Output the [x, y] coordinate of the center of the cell containing the given text.  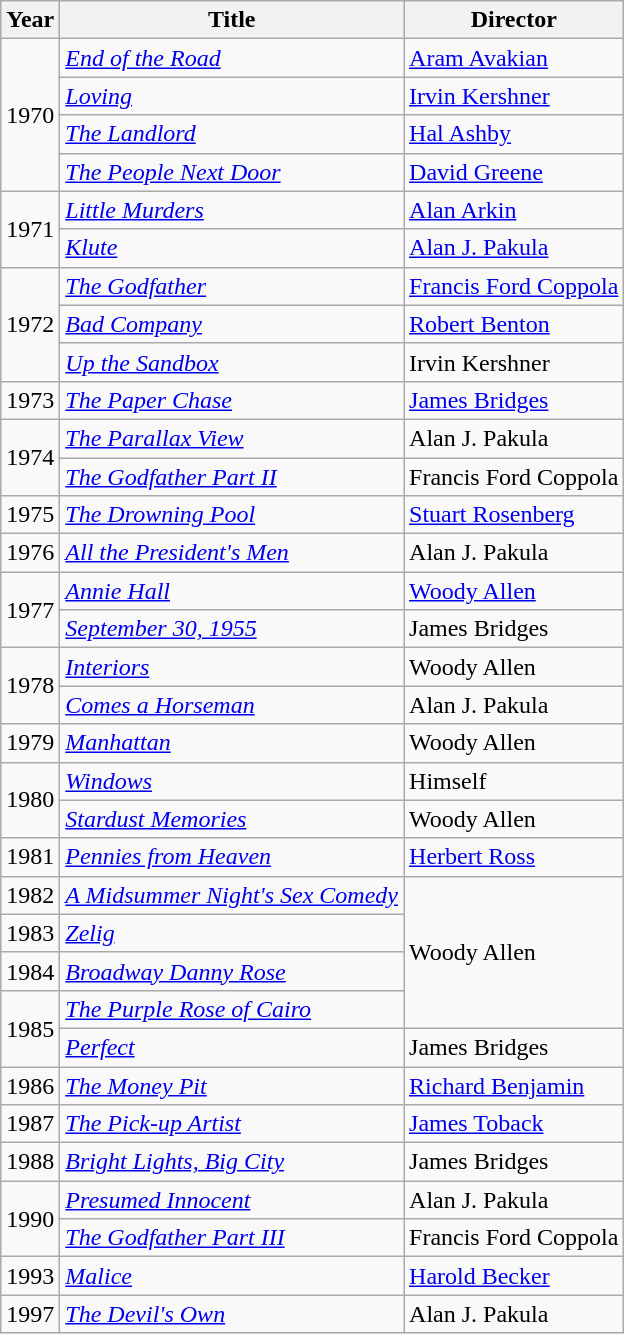
Interiors [232, 667]
The Drowning Pool [232, 515]
The Parallax View [232, 438]
Stardust Memories [232, 819]
1997 [30, 1314]
Klute [232, 248]
Aram Avakian [514, 58]
Little Murders [232, 210]
The Godfather Part III [232, 1238]
1970 [30, 115]
1984 [30, 971]
Harold Becker [514, 1276]
Alan Arkin [514, 210]
The Paper Chase [232, 400]
1981 [30, 857]
The People Next Door [232, 172]
The Landlord [232, 134]
The Devil's Own [232, 1314]
Presumed Innocent [232, 1200]
Stuart Rosenberg [514, 515]
Annie Hall [232, 591]
1988 [30, 1162]
1971 [30, 229]
Title [232, 20]
The Godfather [232, 286]
Windows [232, 781]
1976 [30, 553]
Loving [232, 96]
Bad Company [232, 324]
Bright Lights, Big City [232, 1162]
Year [30, 20]
1977 [30, 610]
Manhattan [232, 743]
Robert Benton [514, 324]
1986 [30, 1085]
1979 [30, 743]
End of the Road [232, 58]
Hal Ashby [514, 134]
1985 [30, 1028]
A Midsummer Night's Sex Comedy [232, 895]
Broadway Danny Rose [232, 971]
1993 [30, 1276]
The Purple Rose of Cairo [232, 1009]
David Greene [514, 172]
Director [514, 20]
All the President's Men [232, 553]
1978 [30, 686]
The Money Pit [232, 1085]
1975 [30, 515]
Comes a Horseman [232, 705]
Up the Sandbox [232, 362]
1974 [30, 457]
The Godfather Part II [232, 477]
1990 [30, 1219]
1980 [30, 800]
September 30, 1955 [232, 629]
Zelig [232, 933]
1987 [30, 1124]
1982 [30, 895]
Himself [514, 781]
1973 [30, 400]
Herbert Ross [514, 857]
James Toback [514, 1124]
Pennies from Heaven [232, 857]
Perfect [232, 1047]
Malice [232, 1276]
The Pick-up Artist [232, 1124]
Richard Benjamin [514, 1085]
1983 [30, 933]
1972 [30, 324]
